Find where the given text appears and provide that cell's center as (x, y) coordinate. 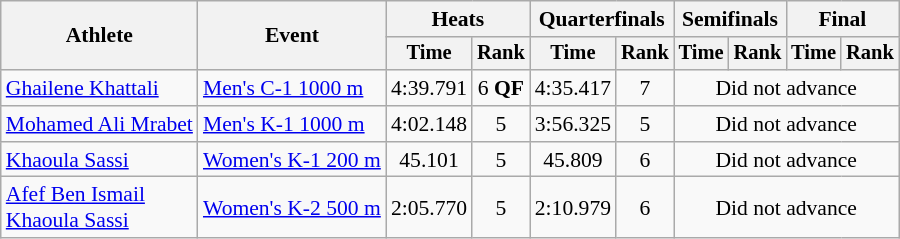
45.809 (573, 160)
Semifinals (730, 19)
Quarterfinals (602, 19)
4:35.417 (573, 88)
Women's K-1 200 m (292, 160)
Men's C-1 1000 m (292, 88)
3:56.325 (573, 124)
2:10.979 (573, 208)
Ghailene Khattali (100, 88)
Mohamed Ali Mrabet (100, 124)
4:39.791 (429, 88)
2:05.770 (429, 208)
Event (292, 36)
Heats (458, 19)
7 (645, 88)
Khaoula Sassi (100, 160)
6 QF (501, 88)
Afef Ben IsmailKhaoula Sassi (100, 208)
Final (842, 19)
Women's K-2 500 m (292, 208)
Men's K-1 1000 m (292, 124)
Athlete (100, 36)
45.101 (429, 160)
4:02.148 (429, 124)
